Scan for the cell matching the given text and deliver its (X, Y) coordinate at center. 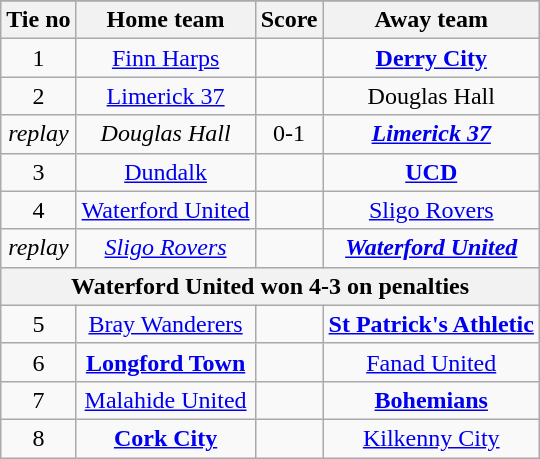
Away team (431, 20)
Fanad United (431, 362)
5 (38, 324)
3 (38, 172)
Cork City (166, 438)
7 (38, 400)
Score (289, 20)
Bray Wanderers (166, 324)
Dundalk (166, 172)
St Patrick's Athletic (431, 324)
1 (38, 58)
8 (38, 438)
UCD (431, 172)
Tie no (38, 20)
Finn Harps (166, 58)
4 (38, 210)
6 (38, 362)
2 (38, 96)
Kilkenny City (431, 438)
Bohemians (431, 400)
Home team (166, 20)
Longford Town (166, 362)
Malahide United (166, 400)
Waterford United won 4-3 on penalties (270, 286)
Derry City (431, 58)
0-1 (289, 134)
